Determine the [x, y] coordinate at the center of the cell enclosing the given text.  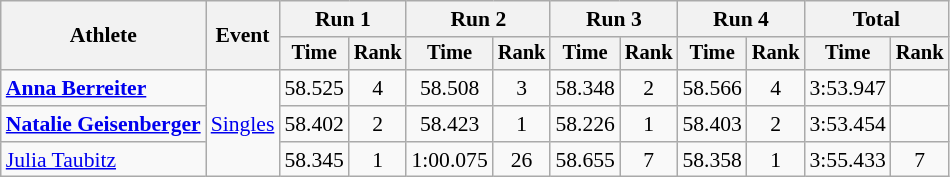
3 [522, 88]
3:53.454 [848, 124]
Total [877, 19]
58.403 [712, 124]
Natalie Geisenberger [104, 124]
58.525 [314, 88]
Singles [243, 124]
58.566 [712, 88]
3:53.947 [848, 88]
Run 3 [614, 19]
58.508 [449, 88]
58.423 [449, 124]
Run 4 [740, 19]
58.348 [584, 88]
Event [243, 36]
Athlete [104, 36]
58.402 [314, 124]
Run 2 [478, 19]
Anna Berreiter [104, 88]
Run 1 [342, 19]
58.226 [584, 124]
